Pinpoint the cell where the given text exists, returning its [x, y] midpoint coordinate. 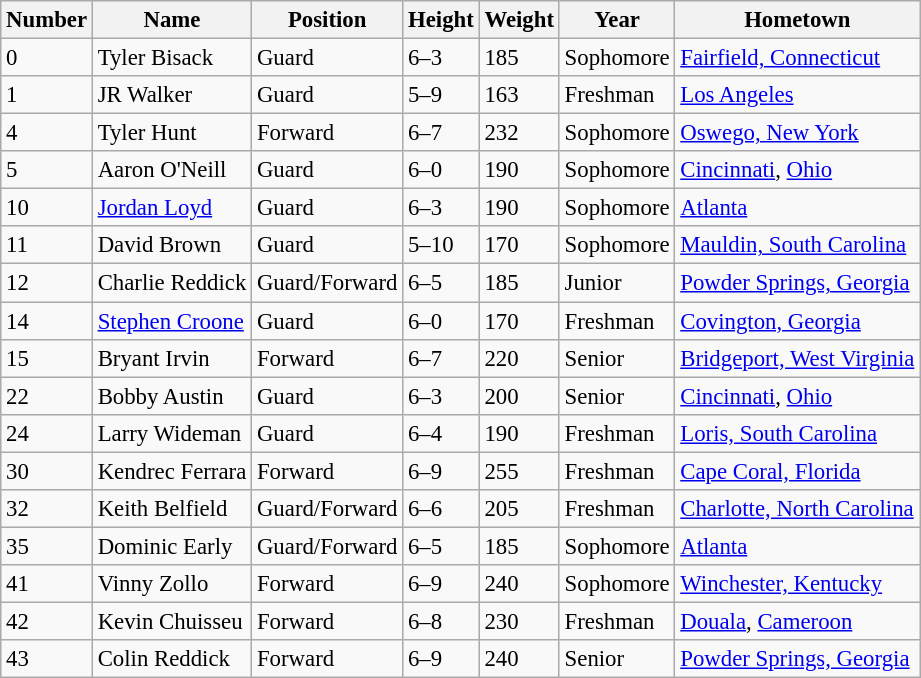
Larry Wideman [172, 433]
Colin Reddick [172, 659]
Aaron O'Neill [172, 170]
220 [519, 358]
Tyler Hunt [172, 133]
0 [47, 58]
Fairfield, Connecticut [798, 58]
JR Walker [172, 95]
5–10 [441, 245]
Los Angeles [798, 95]
Junior [617, 283]
5 [47, 170]
12 [47, 283]
Keith Belfield [172, 509]
14 [47, 321]
Oswego, New York [798, 133]
Jordan Loyd [172, 208]
David Brown [172, 245]
24 [47, 433]
230 [519, 621]
6–4 [441, 433]
163 [519, 95]
Cape Coral, Florida [798, 471]
Stephen Croone [172, 321]
200 [519, 396]
Douala, Cameroon [798, 621]
32 [47, 509]
Winchester, Kentucky [798, 584]
232 [519, 133]
Bobby Austin [172, 396]
Bryant Irvin [172, 358]
22 [47, 396]
Weight [519, 20]
6–8 [441, 621]
Height [441, 20]
255 [519, 471]
Dominic Early [172, 546]
41 [47, 584]
6–6 [441, 509]
10 [47, 208]
Bridgeport, West Virginia [798, 358]
5–9 [441, 95]
Covington, Georgia [798, 321]
43 [47, 659]
205 [519, 509]
Charlie Reddick [172, 283]
Mauldin, South Carolina [798, 245]
Charlotte, North Carolina [798, 509]
Kendrec Ferrara [172, 471]
4 [47, 133]
Kevin Chuisseu [172, 621]
11 [47, 245]
Loris, South Carolina [798, 433]
35 [47, 546]
Year [617, 20]
Hometown [798, 20]
42 [47, 621]
Number [47, 20]
30 [47, 471]
1 [47, 95]
Position [328, 20]
Name [172, 20]
Tyler Bisack [172, 58]
15 [47, 358]
Vinny Zollo [172, 584]
